Return the [X, Y] coordinate for the center point of the cell that contains the specified text.  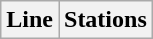
Stations [105, 20]
Line [30, 20]
